Determine the (X, Y) coordinate at the center of the cell enclosing the given text.  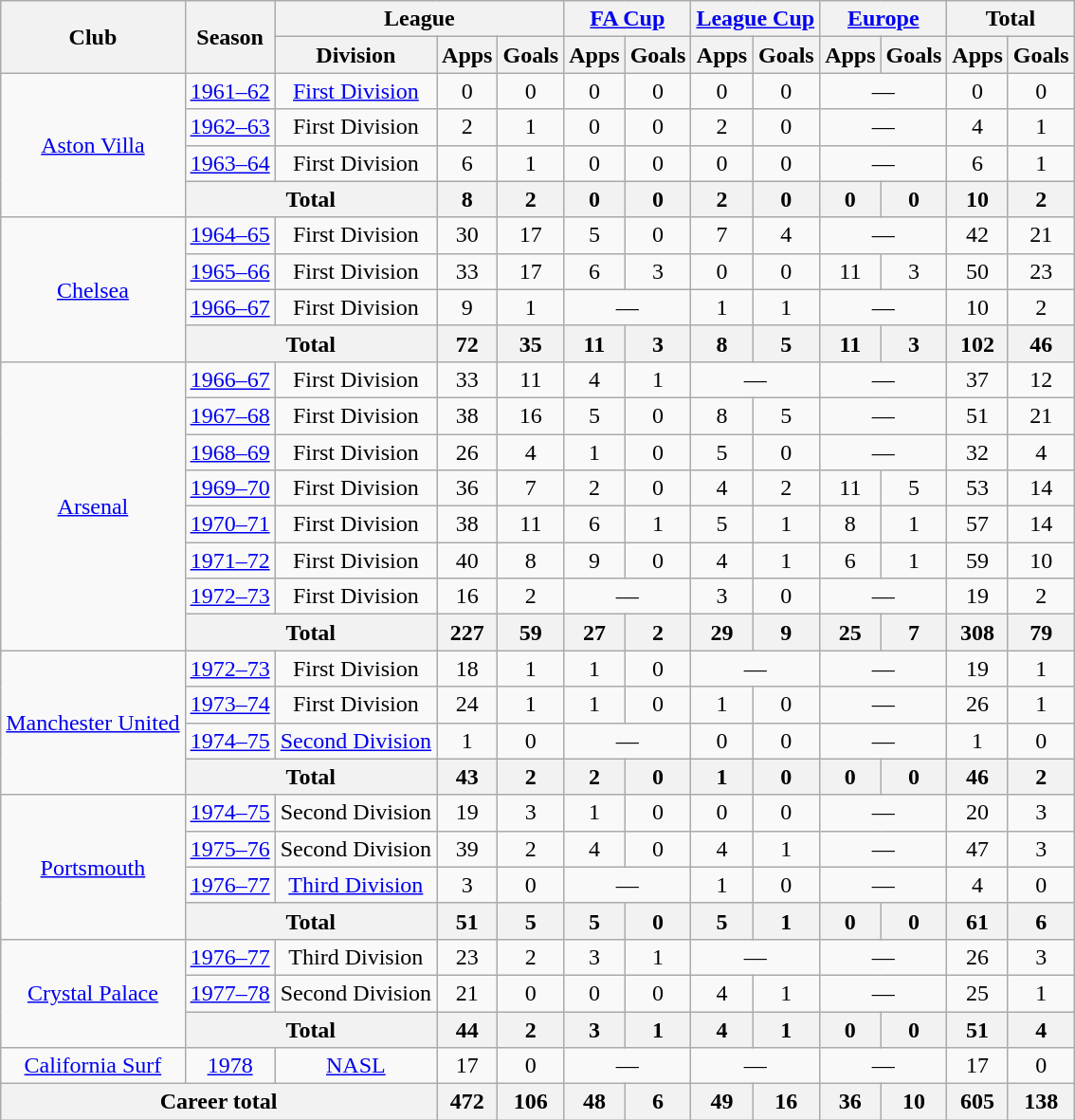
League (419, 19)
12 (1041, 379)
40 (467, 560)
Arsenal (93, 505)
1962–63 (229, 127)
18 (467, 669)
57 (977, 524)
NASL (355, 1066)
FA Cup (628, 19)
Europe (884, 19)
Aston Villa (93, 145)
1961–62 (229, 91)
1970–71 (229, 524)
Chelsea (93, 289)
Portsmouth (93, 867)
24 (467, 705)
1964–65 (229, 235)
53 (977, 488)
1971–72 (229, 560)
Crystal Palace (93, 993)
Season (229, 37)
1969–70 (229, 488)
227 (467, 633)
308 (977, 633)
Club (93, 37)
47 (977, 849)
138 (1041, 1102)
42 (977, 235)
61 (977, 921)
Career total (219, 1102)
1968–69 (229, 452)
32 (977, 452)
49 (722, 1102)
1965–66 (229, 271)
43 (467, 777)
605 (977, 1102)
102 (977, 343)
1975–76 (229, 849)
79 (1041, 633)
106 (531, 1102)
27 (594, 633)
League Cup (756, 19)
30 (467, 235)
37 (977, 379)
39 (467, 849)
72 (467, 343)
44 (467, 1029)
472 (467, 1102)
29 (722, 633)
California Surf (93, 1066)
1963–64 (229, 163)
1978 (229, 1066)
Manchester United (93, 723)
Division (355, 55)
1973–74 (229, 705)
35 (531, 343)
20 (977, 813)
48 (594, 1102)
50 (977, 271)
1977–78 (229, 993)
1967–68 (229, 415)
